From the cell containing the given text, extract its center point as [X, Y] coordinate. 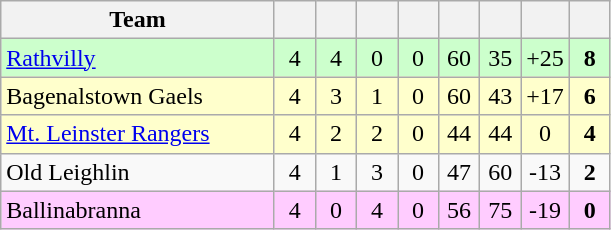
Ballinabranna [138, 210]
+17 [546, 96]
47 [460, 172]
Team [138, 20]
56 [460, 210]
+25 [546, 58]
43 [500, 96]
35 [500, 58]
6 [590, 96]
75 [500, 210]
-13 [546, 172]
Bagenalstown Gaels [138, 96]
Rathvilly [138, 58]
Old Leighlin [138, 172]
Mt. Leinster Rangers [138, 134]
8 [590, 58]
-19 [546, 210]
